Search for the cell housing the specified text and yield its [X, Y] center coordinate. 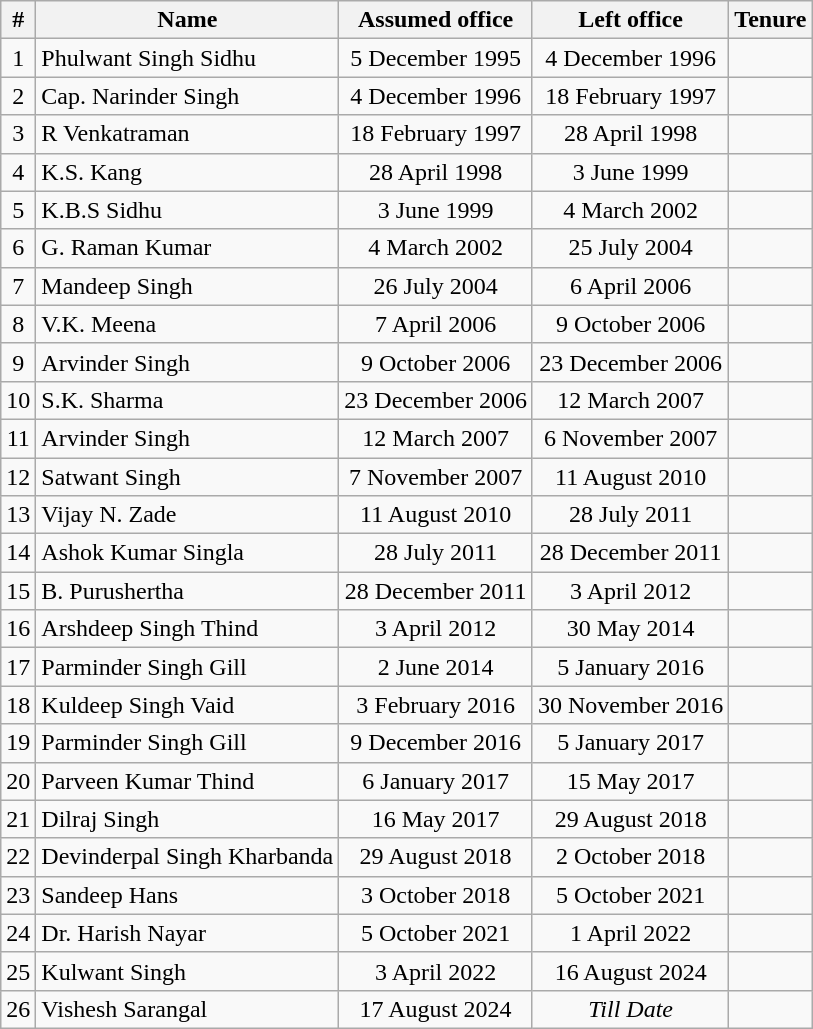
Name [188, 20]
17 [18, 667]
17 August 2024 [436, 1009]
Kuldeep Singh Vaid [188, 705]
V.K. Meena [188, 324]
23 [18, 895]
1 April 2022 [630, 933]
19 [18, 743]
Ashok Kumar Singla [188, 553]
Cap. Narinder Singh [188, 96]
9 [18, 362]
Kulwant Singh [188, 971]
8 [18, 324]
7 April 2006 [436, 324]
Parveen Kumar Thind [188, 781]
3 February 2016 [436, 705]
12 [18, 477]
16 August 2024 [630, 971]
2 June 2014 [436, 667]
15 May 2017 [630, 781]
7 [18, 286]
5 December 1995 [436, 58]
9 December 2016 [436, 743]
11 [18, 438]
25 [18, 971]
18 [18, 705]
# [18, 20]
16 [18, 629]
26 July 2004 [436, 286]
Left office [630, 20]
6 January 2017 [436, 781]
30 May 2014 [630, 629]
5 January 2016 [630, 667]
Devinderpal Singh Kharbanda [188, 857]
B. Purushertha [188, 591]
1 [18, 58]
26 [18, 1009]
3 April 2022 [436, 971]
R Venkatraman [188, 134]
Assumed office [436, 20]
6 November 2007 [630, 438]
G. Raman Kumar [188, 248]
Dr. Harish Nayar [188, 933]
15 [18, 591]
K.S. Kang [188, 172]
Dilraj Singh [188, 819]
5 [18, 210]
Vishesh Sarangal [188, 1009]
Tenure [770, 20]
2 October 2018 [630, 857]
6 April 2006 [630, 286]
6 [18, 248]
20 [18, 781]
14 [18, 553]
25 July 2004 [630, 248]
13 [18, 515]
5 January 2017 [630, 743]
7 November 2007 [436, 477]
3 [18, 134]
Mandeep Singh [188, 286]
21 [18, 819]
3 October 2018 [436, 895]
K.B.S Sidhu [188, 210]
Vijay N. Zade [188, 515]
Sandeep Hans [188, 895]
4 [18, 172]
10 [18, 400]
30 November 2016 [630, 705]
24 [18, 933]
Phulwant Singh Sidhu [188, 58]
Arshdeep Singh Thind [188, 629]
2 [18, 96]
16 May 2017 [436, 819]
Till Date [630, 1009]
S.K. Sharma [188, 400]
22 [18, 857]
Satwant Singh [188, 477]
